Return the (X, Y) coordinate for the center point of the cell that contains the specified text.  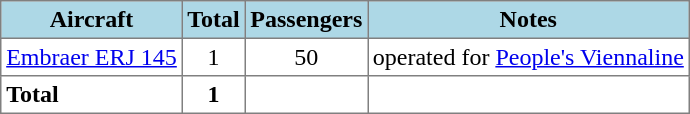
Embraer ERJ 145 (92, 57)
50 (306, 57)
Notes (529, 20)
Aircraft (92, 20)
operated for People's Viennaline (529, 57)
Passengers (306, 20)
